Locate the cell with the specified text and output its [x, y] center coordinate. 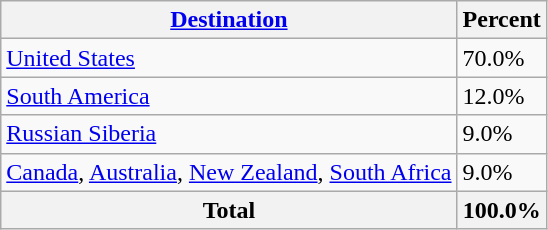
United States [229, 58]
South America [229, 96]
12.0% [502, 96]
Canada, Australia, New Zealand, South Africa [229, 172]
70.0% [502, 58]
Destination [229, 20]
Russian Siberia [229, 134]
100.0% [502, 210]
Percent [502, 20]
Total [229, 210]
